Detect which cell encompasses the target text, then output its [x, y] center coordinate. 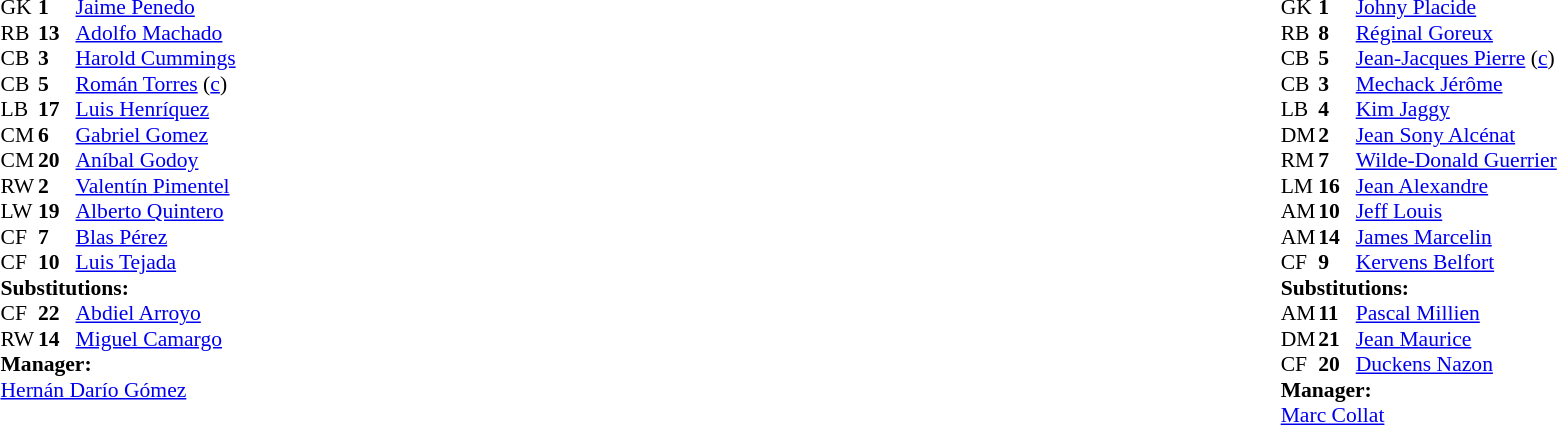
Wilde-Donald Guerrier [1456, 161]
Aníbal Godoy [156, 161]
Gabriel Gomez [156, 135]
Pascal Millien [1456, 313]
Jean-Jacques Pierre (c) [1456, 59]
Luis Henríquez [156, 109]
Jean Maurice [1456, 339]
RM [1300, 161]
Abdiel Arroyo [156, 313]
9 [1337, 263]
Luis Tejada [156, 263]
17 [57, 109]
22 [57, 313]
Valentín Pimentel [156, 186]
6 [57, 135]
Kervens Belfort [1456, 263]
Kim Jaggy [1456, 109]
Jean Sony Alcénat [1456, 135]
Miguel Camargo [156, 339]
11 [1337, 313]
13 [57, 33]
LM [1300, 186]
Hernán Darío Gómez [118, 390]
Jeff Louis [1456, 211]
19 [57, 211]
21 [1337, 339]
Réginal Goreux [1456, 33]
Adolfo Machado [156, 33]
Alberto Quintero [156, 211]
Duckens Nazon [1456, 365]
Mechack Jérôme [1456, 84]
James Marcelin [1456, 237]
Román Torres (c) [156, 84]
16 [1337, 186]
Jean Alexandre [1456, 186]
Blas Pérez [156, 237]
8 [1337, 33]
LW [19, 211]
4 [1337, 109]
Harold Cummings [156, 59]
